Find where the given text appears and provide that cell's center as (x, y) coordinate. 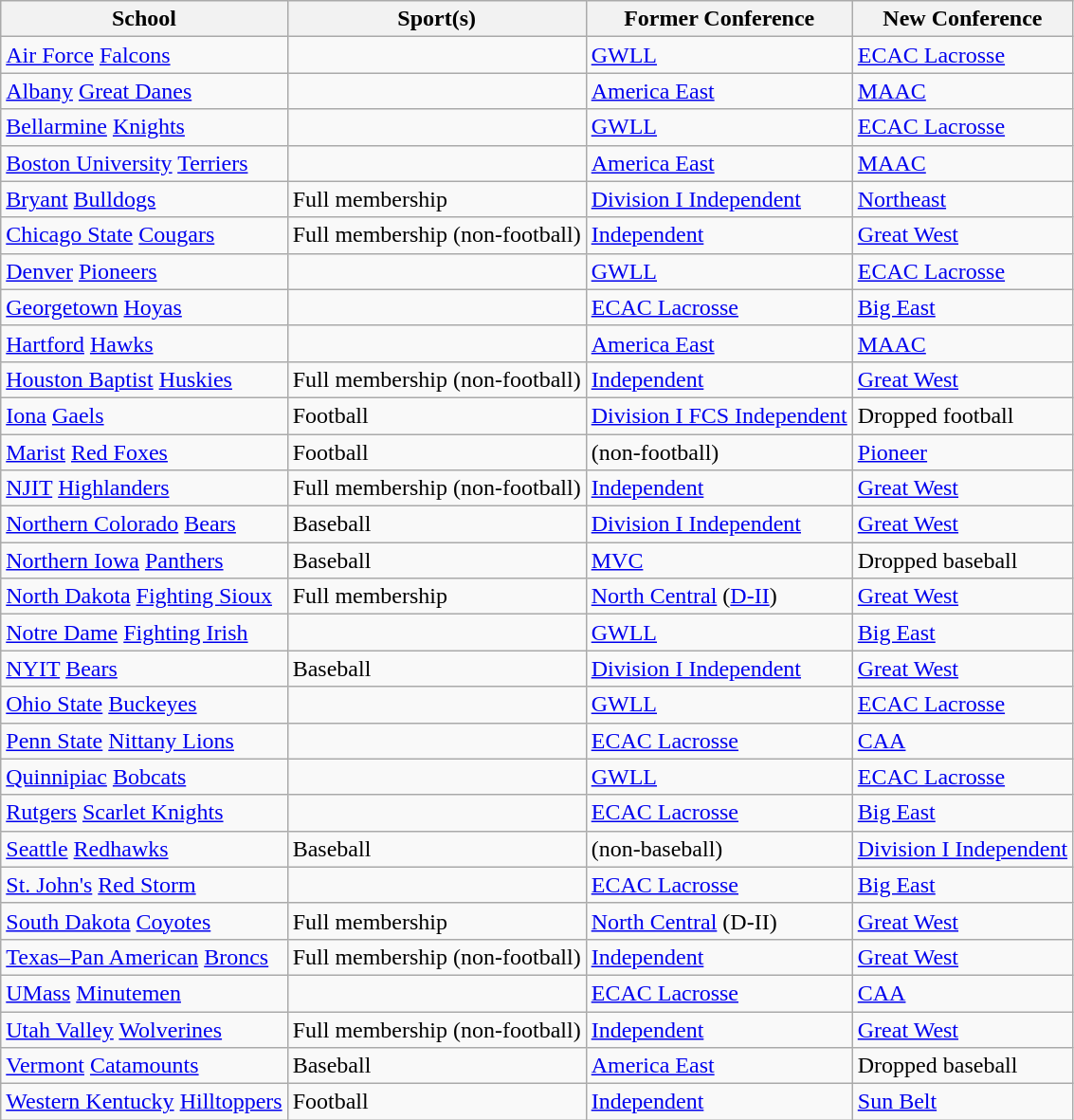
MVC (719, 560)
Seattle Redhawks (144, 849)
NJIT Highlanders (144, 488)
Georgetown Hoyas (144, 307)
Penn State Nittany Lions (144, 741)
Albany Great Danes (144, 91)
Northern Colorado Bears (144, 524)
Marist Red Foxes (144, 452)
Pioneer (962, 452)
School (144, 19)
Boston University Terriers (144, 163)
Division I FCS Independent (719, 415)
New Conference (962, 19)
Quinnipiac Bobcats (144, 777)
Former Conference (719, 19)
Notre Dame Fighting Irish (144, 633)
Sport(s) (436, 19)
Bryant Bulldogs (144, 199)
South Dakota Coyotes (144, 921)
Western Kentucky Hilltoppers (144, 1102)
Hartford Hawks (144, 343)
Denver Pioneers (144, 271)
North Dakota Fighting Sioux (144, 597)
Bellarmine Knights (144, 127)
Utah Valley Wolverines (144, 1029)
Dropped football (962, 415)
Texas–Pan American Broncs (144, 957)
(non-football) (719, 452)
St. John's Red Storm (144, 885)
Chicago State Cougars (144, 235)
Northeast (962, 199)
Houston Baptist Huskies (144, 379)
NYIT Bears (144, 669)
Sun Belt (962, 1102)
(non-baseball) (719, 849)
Vermont Catamounts (144, 1066)
Rutgers Scarlet Knights (144, 813)
Northern Iowa Panthers (144, 560)
UMass Minutemen (144, 993)
Air Force Falcons (144, 55)
Iona Gaels (144, 415)
Ohio State Buckeyes (144, 705)
